Provide the (x, y) coordinate of the cell's center where the given text is located.  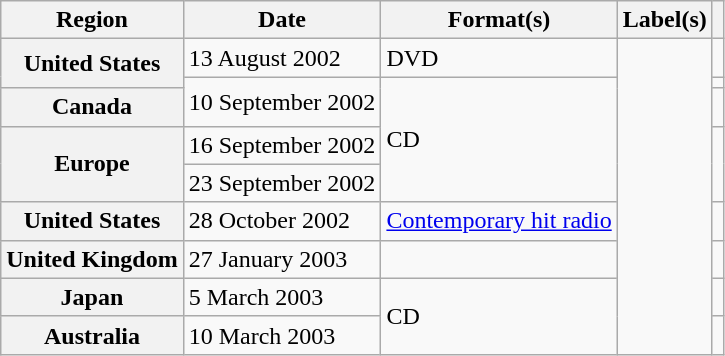
Europe (92, 164)
Format(s) (499, 20)
Region (92, 20)
Canada (92, 107)
DVD (499, 58)
23 September 2002 (282, 183)
Contemporary hit radio (499, 221)
10 March 2003 (282, 335)
5 March 2003 (282, 297)
13 August 2002 (282, 58)
Date (282, 20)
Japan (92, 297)
United Kingdom (92, 259)
16 September 2002 (282, 145)
Australia (92, 335)
10 September 2002 (282, 102)
28 October 2002 (282, 221)
27 January 2003 (282, 259)
Label(s) (664, 20)
